Scan for the cell matching the given text and deliver its (x, y) coordinate at center. 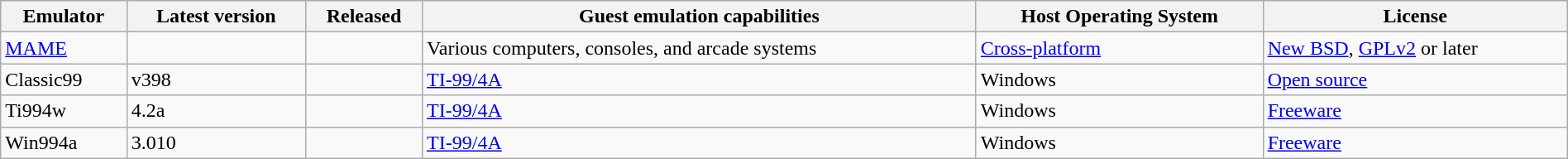
Host Operating System (1120, 17)
Guest emulation capabilities (700, 17)
Cross-platform (1120, 48)
Win994a (64, 142)
4.2a (216, 111)
3.010 (216, 142)
v398 (216, 79)
MAME (64, 48)
Open source (1415, 79)
Ti994w (64, 111)
License (1415, 17)
Various computers, consoles, and arcade systems (700, 48)
Released (364, 17)
New BSD, GPLv2 or later (1415, 48)
Emulator (64, 17)
Latest version (216, 17)
Classic99 (64, 79)
